For the text-containing cell, return its midpoint in [x, y] coordinate format. 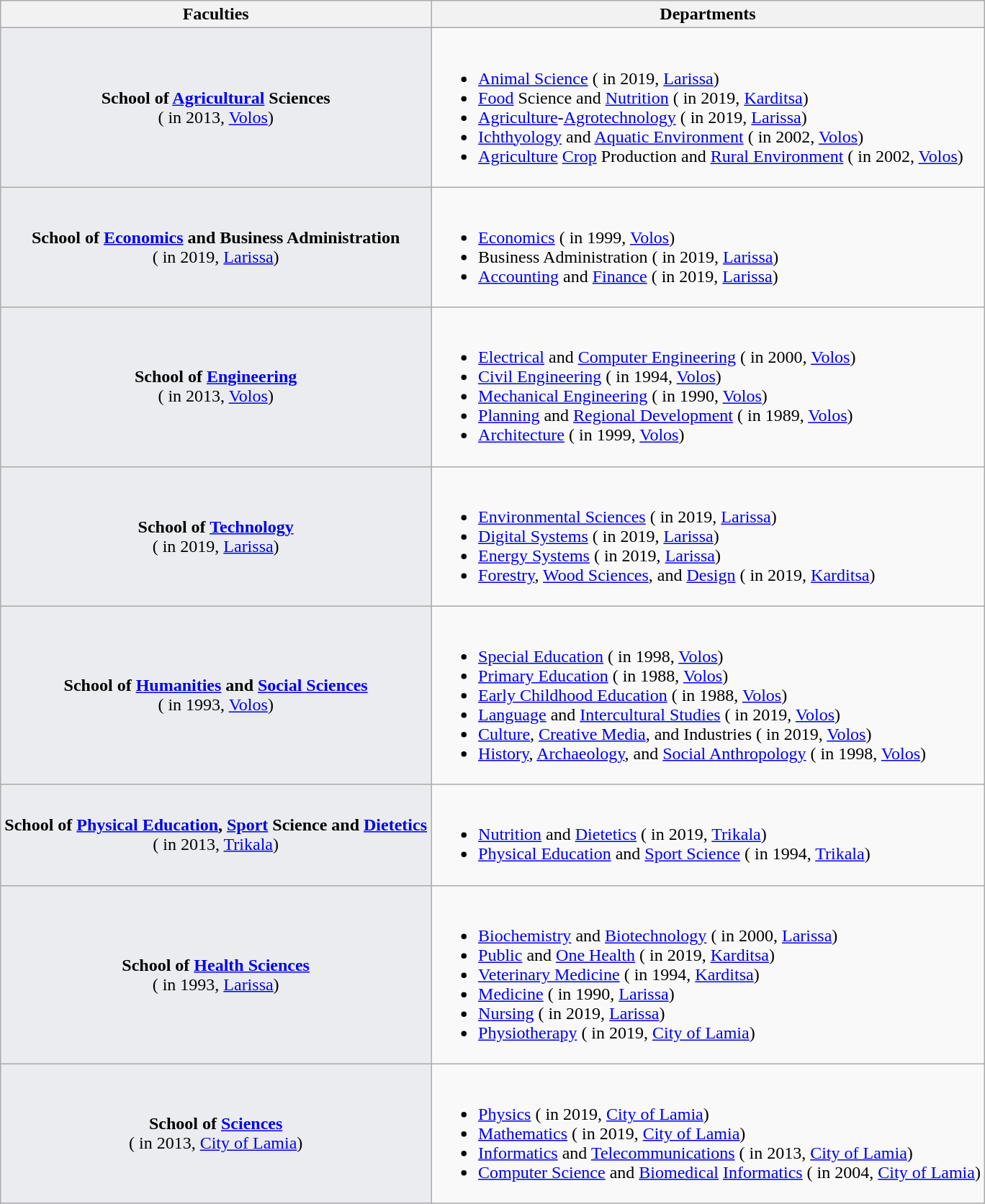
School of Technology ( in 2019, Larissa) [216, 536]
School of Agricultural Sciences ( in 2013, Volos) [216, 108]
School of Economics and Business Administration ( in 2019, Larissa) [216, 248]
Economics ( in 1999, Volos)Business Administration ( in 2019, Larissa)Accounting and Finance ( in 2019, Larissa) [709, 248]
School of Humanities and Social Sciences ( in 1993, Volos) [216, 695]
School of Health Sciences ( in 1993, Larissa) [216, 974]
School of Physical Education, Sport Science and Dietetics ( in 2013, Trikala) [216, 835]
School of Engineering ( in 2013, Volos) [216, 387]
School of Sciences ( in 2013, City of Lamia) [216, 1133]
Nutrition and Dietetics ( in 2019, Trikala)Physical Education and Sport Science ( in 1994, Trikala) [709, 835]
Faculties [216, 14]
Departments [709, 14]
